Pinpoint the cell where the given text exists, returning its (x, y) midpoint coordinate. 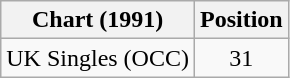
Position (241, 20)
UK Singles (OCC) (98, 58)
31 (241, 58)
Chart (1991) (98, 20)
